For the text-containing cell, return its midpoint in (x, y) coordinate format. 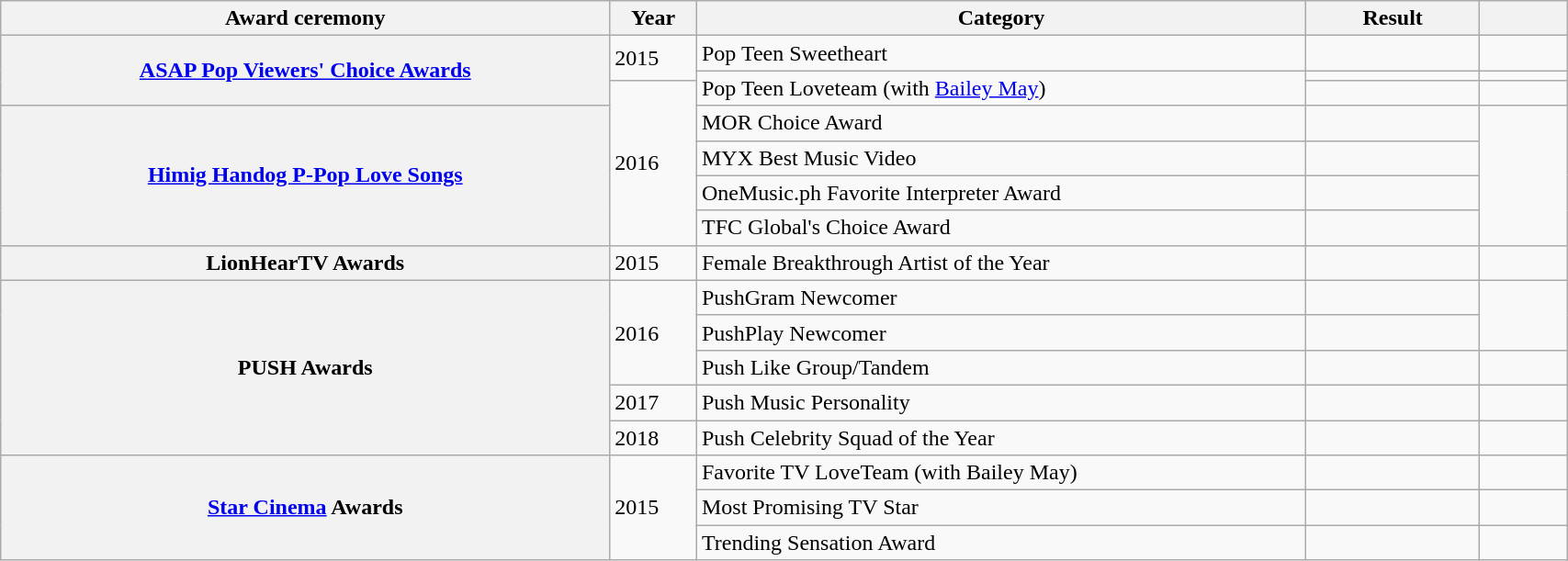
PUSH Awards (305, 367)
ASAP Pop Viewers' Choice Awards (305, 71)
Year (654, 18)
Himig Handog P-Pop Love Songs (305, 175)
Result (1393, 18)
Female Breakthrough Artist of the Year (1001, 263)
LionHearTV Awards (305, 263)
Category (1001, 18)
Push Music Personality (1001, 402)
Star Cinema Awards (305, 508)
2018 (654, 438)
2017 (654, 402)
MYX Best Music Video (1001, 158)
MOR Choice Award (1001, 123)
Push Like Group/Tandem (1001, 367)
TFC Global's Choice Award (1001, 228)
Most Promising TV Star (1001, 508)
Trending Sensation Award (1001, 543)
Push Celebrity Squad of the Year (1001, 438)
Pop Teen Loveteam (with Bailey May) (1001, 88)
OneMusic.ph Favorite Interpreter Award (1001, 193)
PushPlay Newcomer (1001, 332)
Pop Teen Sweetheart (1001, 53)
PushGram Newcomer (1001, 297)
Favorite TV LoveTeam (with Bailey May) (1001, 473)
Award ceremony (305, 18)
